Output the [x, y] coordinate of the center of the cell containing the given text.  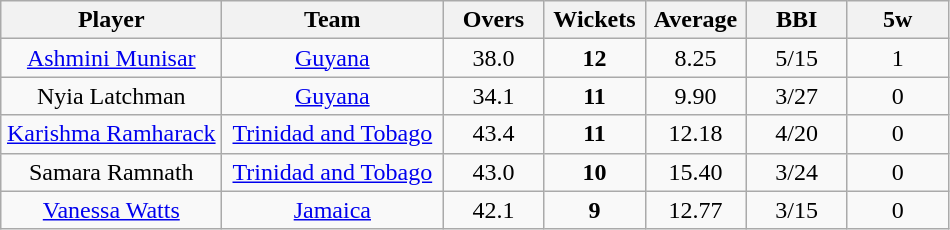
9 [594, 210]
12.77 [696, 210]
43.4 [494, 134]
Player [112, 20]
3/15 [796, 210]
34.1 [494, 96]
9.90 [696, 96]
BBI [796, 20]
42.1 [494, 210]
Jamaica [332, 210]
Nyia Latchman [112, 96]
10 [594, 172]
5/15 [796, 58]
38.0 [494, 58]
Vanessa Watts [112, 210]
Ashmini Munisar [112, 58]
Overs [494, 20]
Samara Ramnath [112, 172]
3/27 [796, 96]
Team [332, 20]
12 [594, 58]
1 [898, 58]
5w [898, 20]
4/20 [796, 134]
Karishma Ramharack [112, 134]
15.40 [696, 172]
Wickets [594, 20]
43.0 [494, 172]
Average [696, 20]
8.25 [696, 58]
3/24 [796, 172]
12.18 [696, 134]
